Locate the cell with the specified text and output its (X, Y) center coordinate. 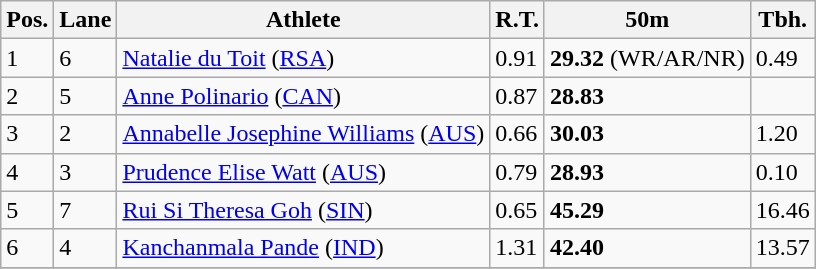
Lane (86, 20)
28.83 (647, 96)
0.87 (518, 96)
0.79 (518, 172)
Pos. (28, 20)
30.03 (647, 134)
Natalie du Toit (RSA) (304, 58)
0.91 (518, 58)
29.32 (WR/AR/NR) (647, 58)
0.49 (782, 58)
16.46 (782, 210)
Rui Si Theresa Goh (SIN) (304, 210)
7 (86, 210)
Kanchanmala Pande (IND) (304, 248)
1.31 (518, 248)
R.T. (518, 20)
1.20 (782, 134)
13.57 (782, 248)
0.65 (518, 210)
28.93 (647, 172)
45.29 (647, 210)
0.66 (518, 134)
1 (28, 58)
Prudence Elise Watt (AUS) (304, 172)
Tbh. (782, 20)
Annabelle Josephine Williams (AUS) (304, 134)
50m (647, 20)
Anne Polinario (CAN) (304, 96)
42.40 (647, 248)
Athlete (304, 20)
0.10 (782, 172)
